From the cell containing the given text, extract its center point as (X, Y) coordinate. 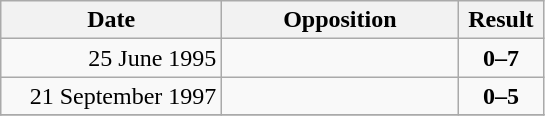
Date (112, 20)
Result (501, 20)
Opposition (340, 20)
0–7 (501, 58)
21 September 1997 (112, 96)
25 June 1995 (112, 58)
0–5 (501, 96)
